Provide the [x, y] coordinate of the cell's center where the given text is located.  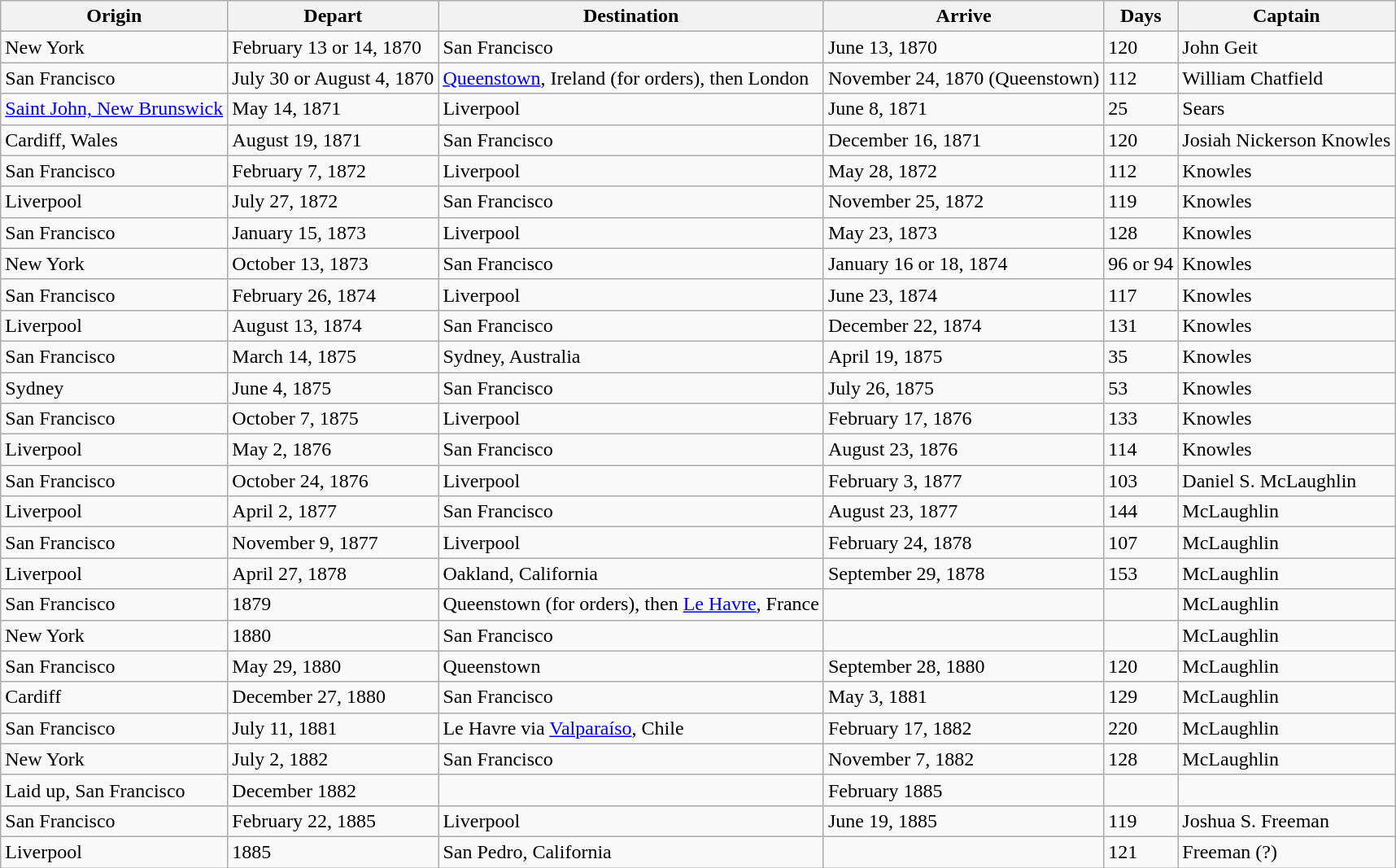
April 19, 1875 [963, 356]
February 13 or 14, 1870 [334, 47]
July 26, 1875 [963, 388]
September 29, 1878 [963, 574]
Queenstown (for orders), then Le Havre, France [631, 604]
133 [1141, 419]
November 9, 1877 [334, 543]
June 19, 1885 [963, 821]
Cardiff [114, 697]
January 16 or 18, 1874 [963, 264]
John Geit [1287, 47]
June 13, 1870 [963, 47]
November 7, 1882 [963, 759]
November 25, 1872 [963, 202]
Oakland, California [631, 574]
May 29, 1880 [334, 666]
July 30 or August 4, 1870 [334, 78]
1879 [334, 604]
August 19, 1871 [334, 140]
San Pedro, California [631, 852]
August 13, 1874 [334, 325]
December 16, 1871 [963, 140]
William Chatfield [1287, 78]
Freeman (?) [1287, 852]
220 [1141, 728]
Queenstown [631, 666]
November 24, 1870 (Queenstown) [963, 78]
Days [1141, 16]
129 [1141, 697]
Depart [334, 16]
121 [1141, 852]
Origin [114, 16]
April 2, 1877 [334, 512]
October 13, 1873 [334, 264]
February 17, 1876 [963, 419]
Le Havre via Valparaíso, Chile [631, 728]
Captain [1287, 16]
Saint John, New Brunswick [114, 109]
July 2, 1882 [334, 759]
May 3, 1881 [963, 697]
October 7, 1875 [334, 419]
May 2, 1876 [334, 450]
Cardiff, Wales [114, 140]
96 or 94 [1141, 264]
August 23, 1876 [963, 450]
December 1882 [334, 790]
Laid up, San Francisco [114, 790]
May 28, 1872 [963, 171]
September 28, 1880 [963, 666]
June 4, 1875 [334, 388]
Josiah Nickerson Knowles [1287, 140]
35 [1141, 356]
117 [1141, 294]
May 23, 1873 [963, 233]
107 [1141, 543]
Daniel S. McLaughlin [1287, 481]
April 27, 1878 [334, 574]
December 22, 1874 [963, 325]
June 23, 1874 [963, 294]
February 22, 1885 [334, 821]
January 15, 1873 [334, 233]
March 14, 1875 [334, 356]
103 [1141, 481]
February 17, 1882 [963, 728]
153 [1141, 574]
Queenstown, Ireland (for orders), then London [631, 78]
May 14, 1871 [334, 109]
Sydney, Australia [631, 356]
144 [1141, 512]
December 27, 1880 [334, 697]
Joshua S. Freeman [1287, 821]
July 11, 1881 [334, 728]
Sears [1287, 109]
February 24, 1878 [963, 543]
Destination [631, 16]
Arrive [963, 16]
Sydney [114, 388]
February 1885 [963, 790]
114 [1141, 450]
25 [1141, 109]
53 [1141, 388]
131 [1141, 325]
June 8, 1871 [963, 109]
1885 [334, 852]
July 27, 1872 [334, 202]
February 26, 1874 [334, 294]
August 23, 1877 [963, 512]
February 3, 1877 [963, 481]
October 24, 1876 [334, 481]
1880 [334, 635]
February 7, 1872 [334, 171]
